Capture the cell that displays the provided text and extract its [X, Y] central coordinate. 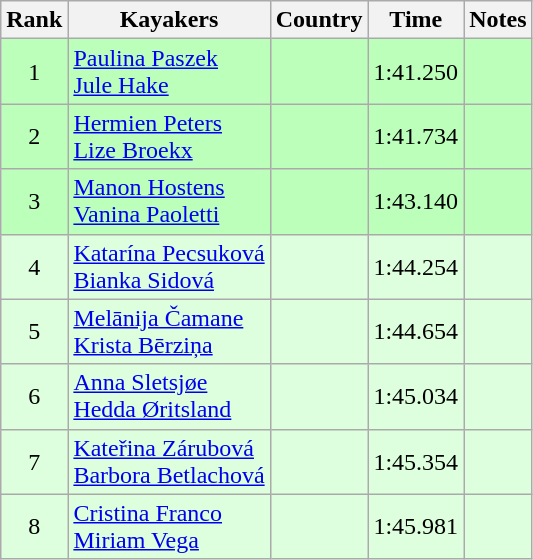
1:41.250 [416, 72]
1:44.654 [416, 332]
Melānija ČamaneKrista Bērziņa [169, 332]
1:44.254 [416, 266]
1:45.034 [416, 396]
1 [34, 72]
8 [34, 526]
Kateřina ZárubováBarbora Betlachová [169, 462]
1:45.354 [416, 462]
5 [34, 332]
Cristina FrancoMiriam Vega [169, 526]
6 [34, 396]
Rank [34, 20]
Anna SletsjøeHedda Øritsland [169, 396]
3 [34, 202]
1:41.734 [416, 136]
Country [319, 20]
1:45.981 [416, 526]
4 [34, 266]
Hermien PetersLize Broekx [169, 136]
7 [34, 462]
Manon HostensVanina Paoletti [169, 202]
1:43.140 [416, 202]
Paulina PaszekJule Hake [169, 72]
Katarína PecsukováBianka Sidová [169, 266]
2 [34, 136]
Notes [498, 20]
Kayakers [169, 20]
Time [416, 20]
